For the text-containing cell, return its midpoint in [x, y] coordinate format. 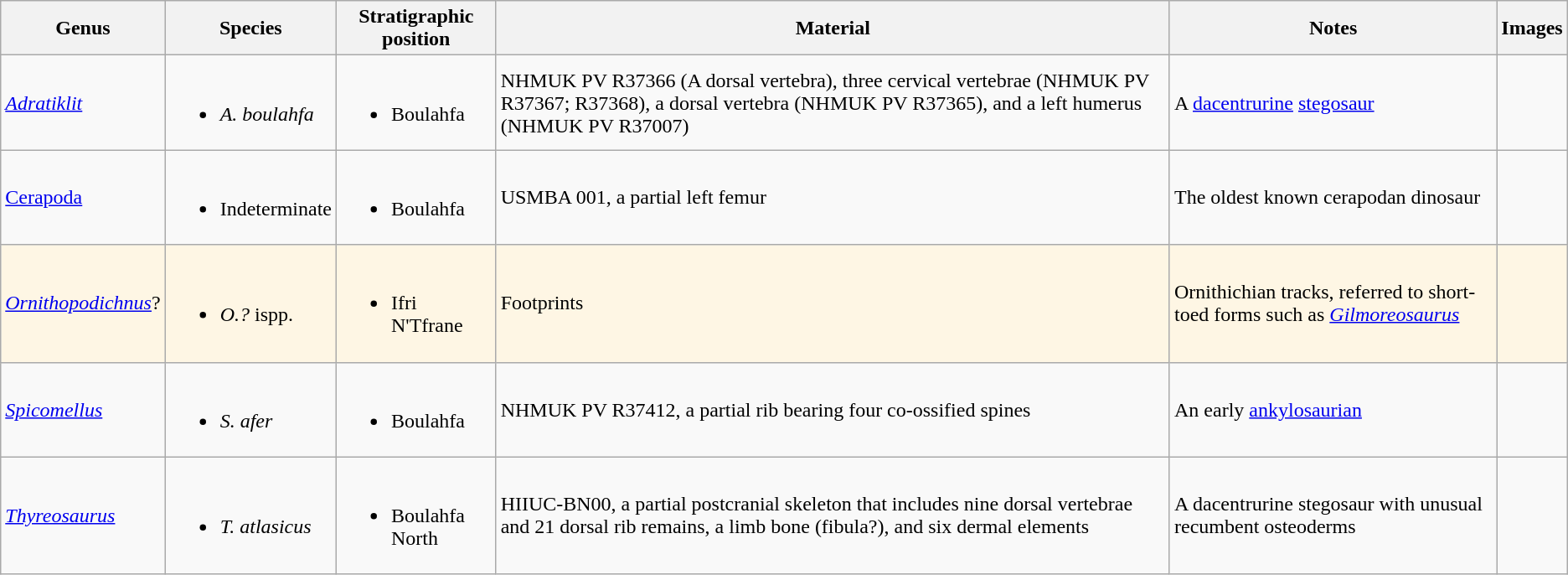
Indeterminate [250, 198]
A dacentrurine stegosaur with unusual recumbent osteoderms [1333, 515]
A. boulahfa [250, 102]
A dacentrurine stegosaur [1333, 102]
NHMUK PV R37412, a partial rib bearing four co-ossified spines [833, 409]
Notes [1333, 28]
Ornithichian tracks, referred to short-toed forms such as Gilmoreosaurus [1333, 303]
Material [833, 28]
The oldest known cerapodan dinosaur [1333, 198]
An early ankylosaurian [1333, 409]
O.? ispp. [250, 303]
Adratiklit [83, 102]
Spicomellus [83, 409]
Footprints [833, 303]
USMBA 001, a partial left femur [833, 198]
Species [250, 28]
Cerapoda [83, 198]
Ifri N'Tfrane [415, 303]
Stratigraphic position [415, 28]
T. atlasicus [250, 515]
Boulahfa North [415, 515]
Genus [83, 28]
Ornithopodichnus? [83, 303]
Thyreosaurus [83, 515]
S. afer [250, 409]
Images [1532, 28]
